Locate the cell with the specified text and output its (X, Y) center coordinate. 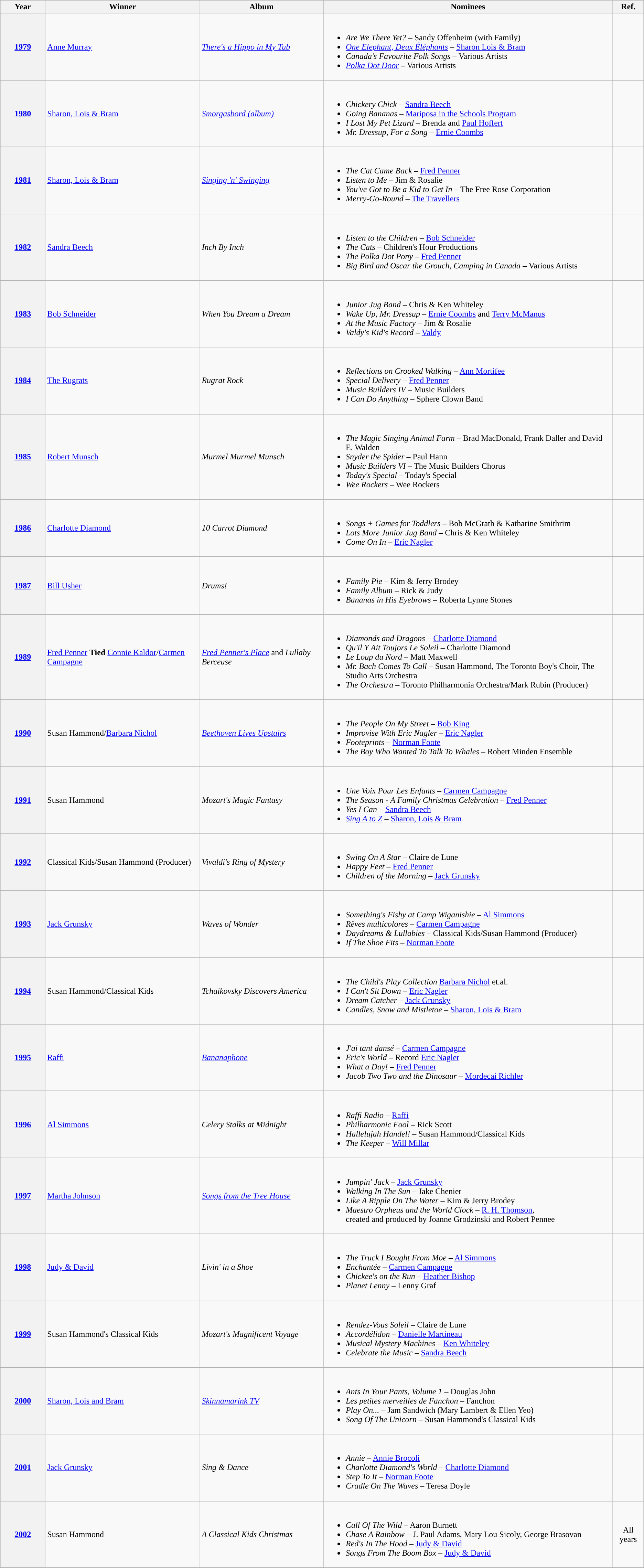
Fred Penner's Place and Lullaby Berceuse (261, 657)
Songs from the Tree House (261, 1196)
Mozart's Magic Fantasy (261, 800)
1991 (23, 800)
Vivaldi's Ring of Mystery (261, 862)
Livin' in a Shoe (261, 1267)
Nominees (468, 7)
1979 (23, 47)
Mozart's Magnificent Voyage (261, 1334)
Sing & Dance (261, 1468)
A Classical Kids Christmas (261, 1534)
Ref. (628, 7)
Year (23, 7)
1990 (23, 733)
1983 (23, 314)
Murmel Murmel Munsch (261, 457)
Drums! (261, 586)
Skinnamarink TV (261, 1401)
Rugrat Rock (261, 381)
1980 (23, 114)
Classical Kids/Susan Hammond (Producer) (122, 862)
Raffi (122, 1058)
1985 (23, 457)
The Rugrats (122, 381)
Susan Hammond/Classical Kids (122, 991)
Winner (122, 7)
When You Dream a Dream (261, 314)
Beethoven Lives Upstairs (261, 733)
1997 (23, 1196)
Susan Hammond's Classical Kids (122, 1334)
Anne Murray (122, 47)
Celery Stalks at Midnight (261, 1124)
Martha Johnson (122, 1196)
2002 (23, 1534)
Bob Schneider (122, 314)
There's a Hippo in My Tub (261, 47)
Inch By Inch (261, 247)
1984 (23, 381)
Album (261, 7)
Swing On A Star – Claire de LuneHappy Feet – Fred PennerChildren of the Morning – Jack Grunsky (468, 862)
Reflections on Crooked Walking – Ann MortifeeSpecial Delivery – Fred PennerMusic Builders IV – Music BuildersI Can Do Anything – Sphere Clown Band (468, 381)
1998 (23, 1267)
Sharon, Lois and Bram (122, 1401)
1992 (23, 862)
J'ai tant dansé – Carmen CampagneEric's World – Record Eric NaglerWhat a Day! – Fred PennerJacob Two Two and the Dinosaur – Mordecai Richler (468, 1058)
Charlotte Diamond (122, 528)
1982 (23, 247)
1987 (23, 586)
Rendez-Vous Soleil – Claire de LuneAccordélidon – Danielle MartineauMusical Mystery Machines – Ken WhiteleyCelebrate the Music – Sandra Beech (468, 1334)
Bill Usher (122, 586)
Bananaphone (261, 1058)
Tchaikovsky Discovers America (261, 991)
Annie – Annie BrocoliCharlotte Diamond's World – Charlotte DiamondStep To It – Norman FooteCradle On The Waves – Teresa Doyle (468, 1468)
10 Carrot Diamond (261, 528)
Family Pie – Kim & Jerry BrodeyFamily Album – Rick & JudyBananas in His Eyebrows – Roberta Lynne Stones (468, 586)
The Truck I Bought From Moe – Al SimmonsEnchantée – Carmen CampagneChickee's on the Run – Heather BishopPlanet Lenny – Lenny Graf (468, 1267)
1986 (23, 528)
Sandra Beech (122, 247)
Raffi Radio – RaffiPhilharmonic Fool – Rick ScottHallelujah Handel! – Susan Hammond/Classical KidsThe Keeper – Will Millar (468, 1124)
1996 (23, 1124)
1989 (23, 657)
Singing 'n' Swinging (261, 180)
1994 (23, 991)
Smorgasbord (album) (261, 114)
2000 (23, 1401)
1993 (23, 924)
Songs + Games for Toddlers – Bob McGrath & Katharine SmithrimLots More Junior Jug Band – Chris & Ken WhiteleyCome On In – Eric Nagler (468, 528)
1995 (23, 1058)
Robert Munsch (122, 457)
1999 (23, 1334)
1981 (23, 180)
Waves of Wonder (261, 924)
All years (628, 1534)
2001 (23, 1468)
Susan Hammond/Barbara Nichol (122, 733)
Al Simmons (122, 1124)
Fred Penner Tied Connie Kaldor/Carmen Campagne (122, 657)
Judy & David (122, 1267)
